Output the (x, y) coordinate of the center of the cell containing the given text.  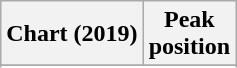
Peakposition (189, 34)
Chart (2019) (72, 34)
